Scan for the cell matching the given text and deliver its (X, Y) coordinate at center. 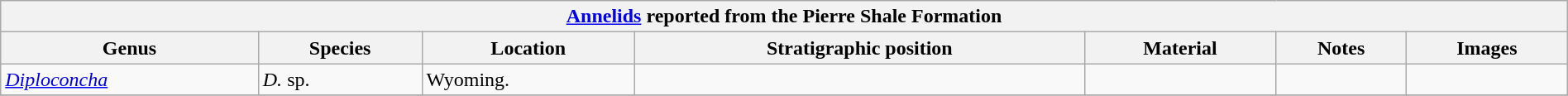
Species (340, 48)
Diploconcha (130, 79)
Genus (130, 48)
Location (528, 48)
Stratigraphic position (859, 48)
Material (1179, 48)
Notes (1341, 48)
Wyoming. (528, 79)
D. sp. (340, 79)
Images (1487, 48)
Annelids reported from the Pierre Shale Formation (784, 17)
